Output the (x, y) coordinate of the center of the cell containing the given text.  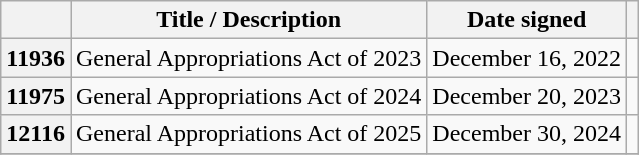
General Appropriations Act of 2025 (248, 134)
General Appropriations Act of 2023 (248, 58)
Date signed (527, 20)
December 16, 2022 (527, 58)
12116 (36, 134)
December 30, 2024 (527, 134)
December 20, 2023 (527, 96)
11975 (36, 96)
General Appropriations Act of 2024 (248, 96)
11936 (36, 58)
Title / Description (248, 20)
